Extract the [X, Y] coordinate from the center of the cell holding the provided text.  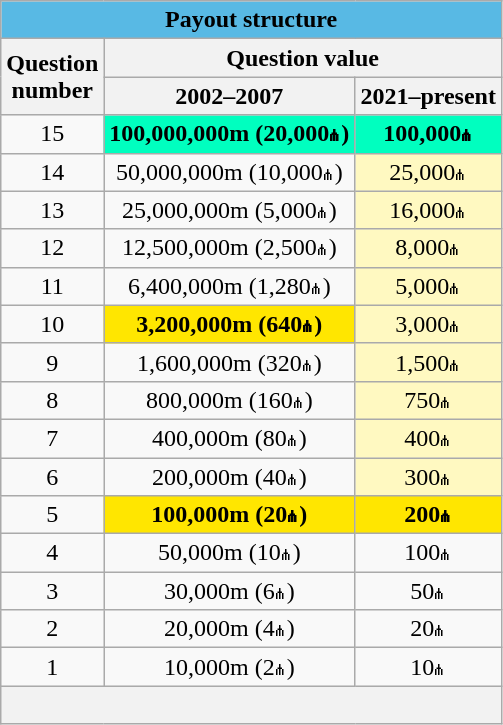
50,000m (10₼) [230, 553]
8,000₼ [428, 248]
300₼ [428, 477]
12,500,000m (2,500₼) [230, 248]
Payout structure [252, 20]
7 [52, 438]
4 [52, 553]
1 [52, 667]
100₼ [428, 553]
Questionnumber [52, 77]
1,500₼ [428, 362]
15 [52, 134]
50,000,000m (10,000₼) [230, 172]
12 [52, 248]
200₼ [428, 515]
400₼ [428, 438]
100,000,000m (20,000₼) [230, 134]
Question value [303, 58]
400,000m (80₼) [230, 438]
13 [52, 210]
10₼ [428, 667]
25,000₼ [428, 172]
2002–2007 [230, 96]
2 [52, 629]
2021–present [428, 96]
16,000₼ [428, 210]
10,000m (2₼) [230, 667]
25,000,000m (5,000₼) [230, 210]
200,000m (40₼) [230, 477]
3 [52, 591]
20,000m (4₼) [230, 629]
11 [52, 286]
100,000₼ [428, 134]
8 [52, 400]
100,000m (20₼) [230, 515]
6 [52, 477]
6,400,000m (1,280₼) [230, 286]
1,600,000m (320₼) [230, 362]
800,000m (160₼) [230, 400]
3,200,000m (640₼) [230, 324]
50₼ [428, 591]
3,000₼ [428, 324]
5,000₼ [428, 286]
14 [52, 172]
9 [52, 362]
5 [52, 515]
10 [52, 324]
20₼ [428, 629]
30,000m (6₼) [230, 591]
750₼ [428, 400]
